For the text-containing cell, return its midpoint in [x, y] coordinate format. 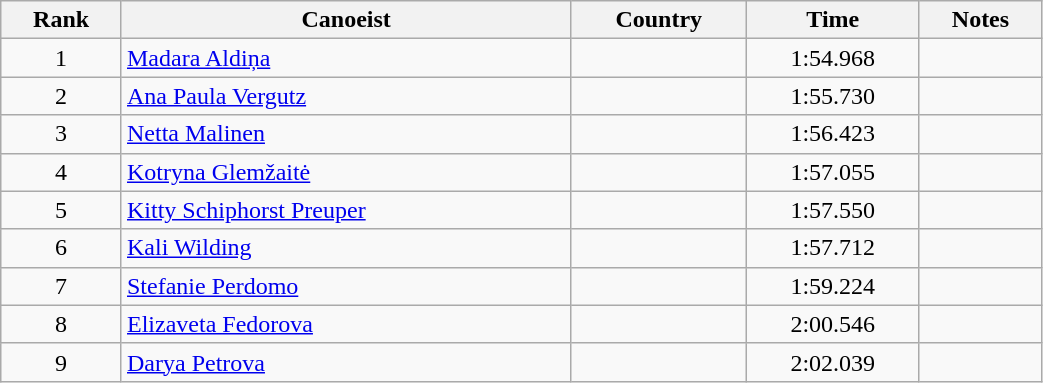
Time [833, 20]
4 [62, 172]
2:00.546 [833, 324]
9 [62, 362]
Kotryna Glemžaitė [346, 172]
1:57.055 [833, 172]
3 [62, 134]
Canoeist [346, 20]
Stefanie Perdomo [346, 286]
Notes [980, 20]
2 [62, 96]
7 [62, 286]
1:54.968 [833, 58]
2:02.039 [833, 362]
1:55.730 [833, 96]
1:59.224 [833, 286]
Rank [62, 20]
Netta Malinen [346, 134]
1 [62, 58]
6 [62, 248]
Madara Aldiņa [346, 58]
Country [659, 20]
1:57.550 [833, 210]
1:56.423 [833, 134]
8 [62, 324]
Elizaveta Fedorova [346, 324]
Kali Wilding [346, 248]
Ana Paula Vergutz [346, 96]
1:57.712 [833, 248]
Darya Petrova [346, 362]
Kitty Schiphorst Preuper [346, 210]
5 [62, 210]
